Find where the given text appears and provide that cell's center as [x, y] coordinate. 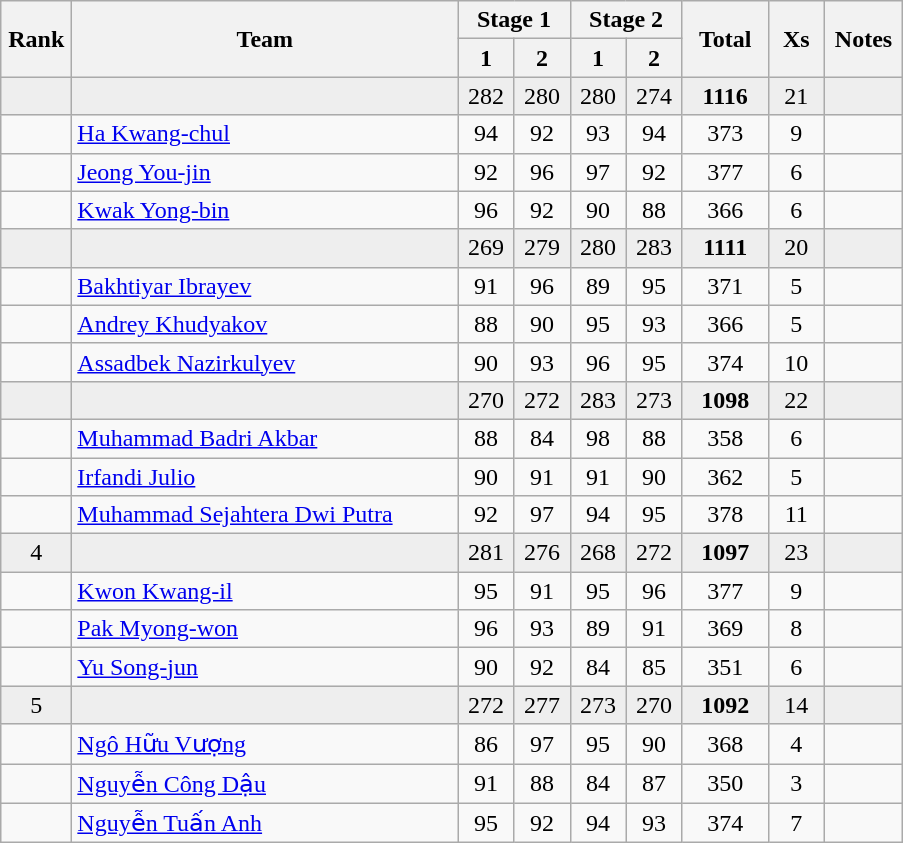
Total [725, 39]
Andrey Khudyakov [265, 324]
Muhammad Sejahtera Dwi Putra [265, 515]
85 [654, 667]
Notes [864, 39]
Irfandi Julio [265, 477]
282 [486, 96]
Bakhtiyar Ibrayev [265, 286]
378 [725, 515]
23 [796, 553]
1092 [725, 705]
Xs [796, 39]
1098 [725, 400]
351 [725, 667]
Nguyễn Công Dậu [265, 784]
281 [486, 553]
Pak Myong-won [265, 629]
98 [598, 438]
362 [725, 477]
22 [796, 400]
277 [542, 705]
Team [265, 39]
21 [796, 96]
Stage 1 [514, 20]
1097 [725, 553]
Ha Kwang-chul [265, 134]
14 [796, 705]
274 [654, 96]
Kwon Kwang-il [265, 591]
368 [725, 744]
11 [796, 515]
10 [796, 362]
371 [725, 286]
Jeong You-jin [265, 172]
Rank [36, 39]
279 [542, 248]
87 [654, 784]
373 [725, 134]
20 [796, 248]
350 [725, 784]
Muhammad Badri Akbar [265, 438]
358 [725, 438]
268 [598, 553]
1116 [725, 96]
Stage 2 [626, 20]
Ngô Hữu Vượng [265, 744]
Assadbek Nazirkulyev [265, 362]
7 [796, 823]
8 [796, 629]
Nguyễn Tuấn Anh [265, 823]
Kwak Yong-bin [265, 210]
86 [486, 744]
369 [725, 629]
Yu Song-jun [265, 667]
3 [796, 784]
276 [542, 553]
1111 [725, 248]
269 [486, 248]
